For the text-containing cell, return its midpoint in (x, y) coordinate format. 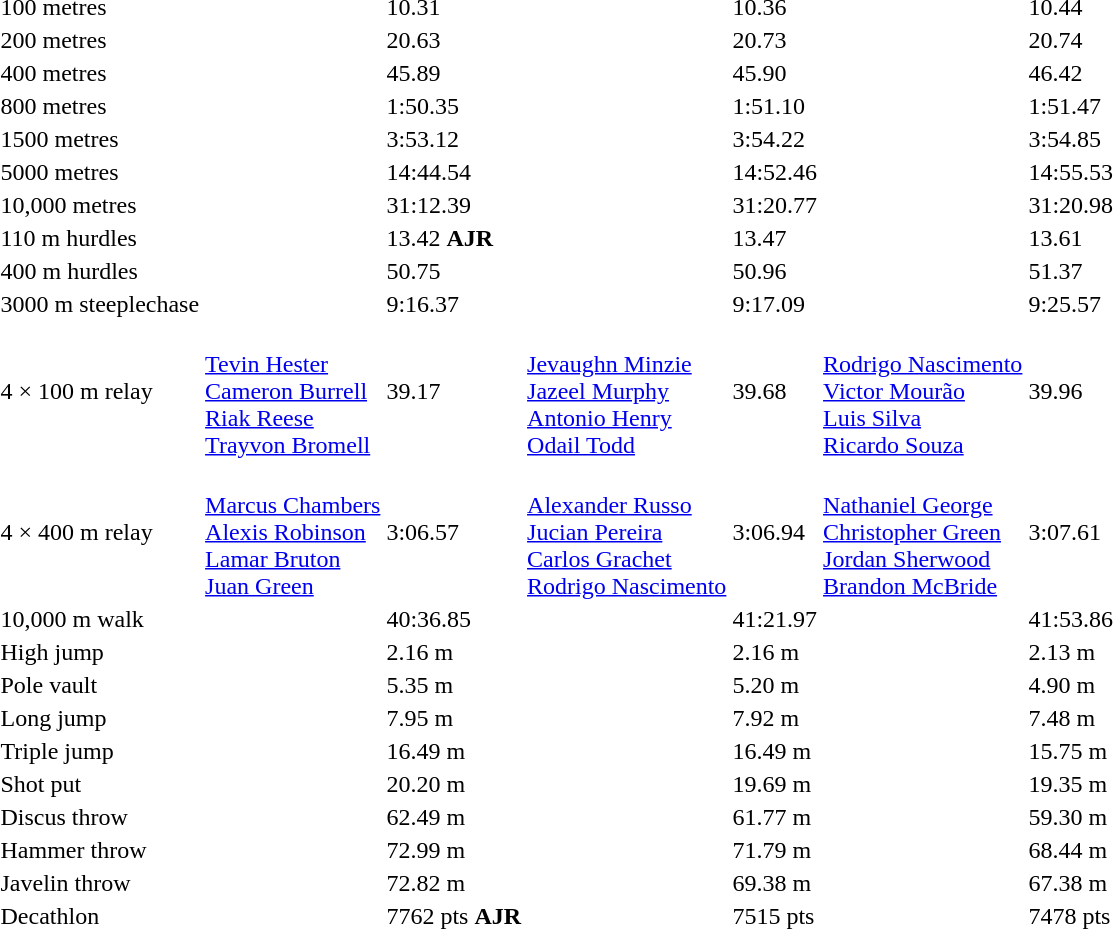
31:12.39 (454, 205)
13.47 (775, 238)
40:36.85 (454, 619)
Rodrigo NascimentoVictor MourãoLuis SilvaRicardo Souza (923, 391)
69.38 m (775, 883)
1:50.35 (454, 106)
72.82 m (454, 883)
61.77 m (775, 817)
5.20 m (775, 685)
9:16.37 (454, 304)
20.63 (454, 40)
14:52.46 (775, 172)
3:06.94 (775, 532)
3:53.12 (454, 139)
41:21.97 (775, 619)
50.96 (775, 271)
72.99 m (454, 850)
Jevaughn MinzieJazeel MurphyAntonio HenryOdail Todd (627, 391)
Marcus ChambersAlexis RobinsonLamar BrutonJuan Green (293, 532)
13.42 AJR (454, 238)
19.69 m (775, 784)
45.89 (454, 73)
45.90 (775, 73)
3:06.57 (454, 532)
7.92 m (775, 718)
20.20 m (454, 784)
71.79 m (775, 850)
39.68 (775, 391)
39.17 (454, 391)
14:44.54 (454, 172)
31:20.77 (775, 205)
7.95 m (454, 718)
50.75 (454, 271)
5.35 m (454, 685)
20.73 (775, 40)
1:51.10 (775, 106)
62.49 m (454, 817)
9:17.09 (775, 304)
3:54.22 (775, 139)
Nathaniel GeorgeChristopher GreenJordan SherwoodBrandon McBride (923, 532)
Tevin HesterCameron BurrellRiak ReeseTrayvon Bromell (293, 391)
Alexander RussoJucian PereiraCarlos GrachetRodrigo Nascimento (627, 532)
